Capture the cell that displays the provided text and extract its (x, y) central coordinate. 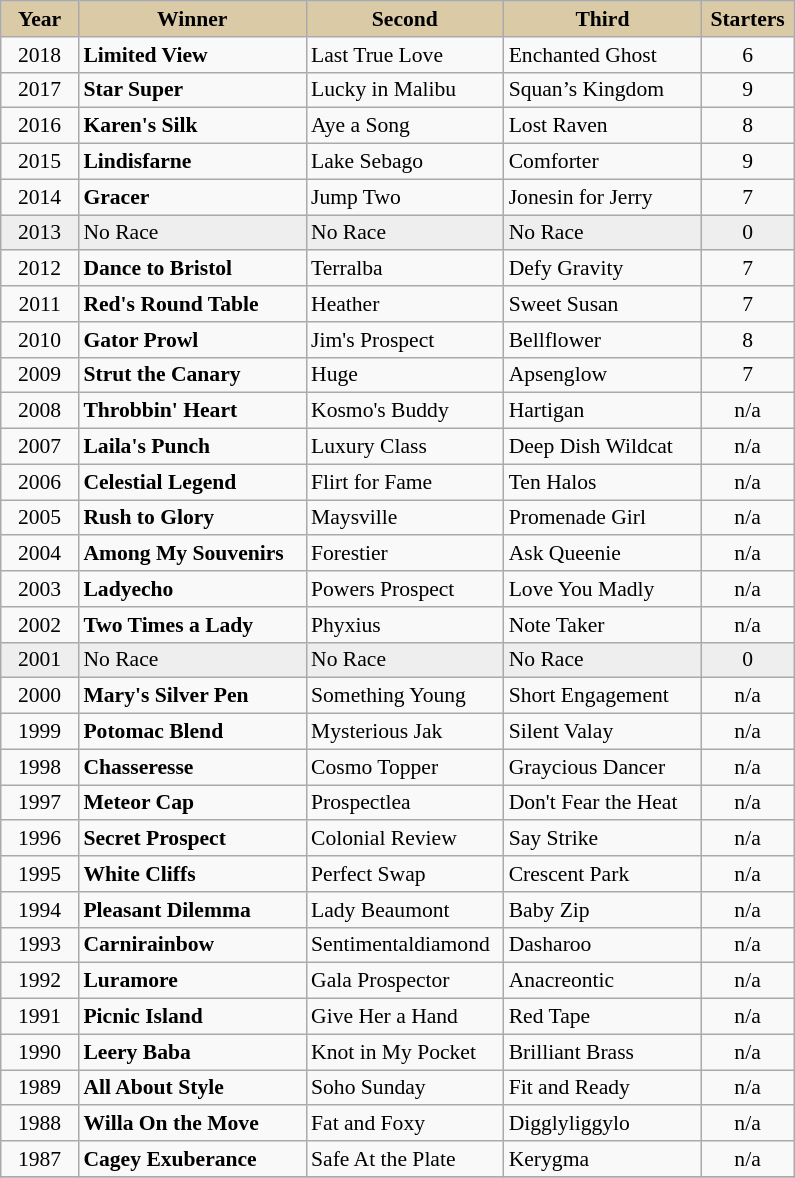
Love You Madly (603, 589)
Fit and Ready (603, 1088)
2000 (40, 696)
Red Tape (603, 1017)
Ask Queenie (603, 554)
Gator Prowl (192, 340)
Terralba (405, 269)
Baby Zip (603, 910)
2015 (40, 162)
Potomac Blend (192, 732)
Red's Round Table (192, 304)
Bellflower (603, 340)
2007 (40, 447)
Maysville (405, 518)
2005 (40, 518)
Mysterious Jak (405, 732)
Heather (405, 304)
Dance to Bristol (192, 269)
Give Her a Hand (405, 1017)
Huge (405, 375)
2018 (40, 55)
Powers Prospect (405, 589)
Soho Sunday (405, 1088)
2008 (40, 411)
Pleasant Dilemma (192, 910)
1993 (40, 945)
Lost Raven (603, 126)
1994 (40, 910)
Star Super (192, 90)
Lady Beaumont (405, 910)
Picnic Island (192, 1017)
Among My Souvenirs (192, 554)
Luxury Class (405, 447)
Last True Love (405, 55)
Colonial Review (405, 839)
Kosmo's Buddy (405, 411)
Anacreontic (603, 981)
Karen's Silk (192, 126)
Something Young (405, 696)
2009 (40, 375)
1991 (40, 1017)
Prospectlea (405, 803)
6 (748, 55)
Aye a Song (405, 126)
Say Strike (603, 839)
1996 (40, 839)
Willa On the Move (192, 1124)
2017 (40, 90)
Strut the Canary (192, 375)
2010 (40, 340)
Winner (192, 19)
Note Taker (603, 625)
1995 (40, 874)
1987 (40, 1159)
2012 (40, 269)
Fat and Foxy (405, 1124)
Cosmo Topper (405, 767)
Two Times a Lady (192, 625)
1999 (40, 732)
Luramore (192, 981)
Mary's Silver Pen (192, 696)
Don't Fear the Heat (603, 803)
Secret Prospect (192, 839)
2016 (40, 126)
Flirt for Fame (405, 482)
Celestial Legend (192, 482)
Defy Gravity (603, 269)
2014 (40, 197)
Short Engagement (603, 696)
2002 (40, 625)
Limited View (192, 55)
Enchanted Ghost (603, 55)
Silent Valay (603, 732)
Jim's Prospect (405, 340)
Knot in My Pocket (405, 1052)
2004 (40, 554)
Lindisfarne (192, 162)
White Cliffs (192, 874)
Apsenglow (603, 375)
Cagey Exuberance (192, 1159)
Carnirainbow (192, 945)
Second (405, 19)
2003 (40, 589)
2006 (40, 482)
Crescent Park (603, 874)
2013 (40, 233)
Phyxius (405, 625)
Starters (748, 19)
Ladyecho (192, 589)
Laila's Punch (192, 447)
1989 (40, 1088)
Lake Sebago (405, 162)
Squan’s Kingdom (603, 90)
Throbbin' Heart (192, 411)
Brilliant Brass (603, 1052)
1997 (40, 803)
Comforter (603, 162)
Jonesin for Jerry (603, 197)
Year (40, 19)
1998 (40, 767)
Third (603, 19)
Dasharoo (603, 945)
Chasseresse (192, 767)
Leery Baba (192, 1052)
Digglyliggylo (603, 1124)
1992 (40, 981)
Hartigan (603, 411)
Deep Dish Wildcat (603, 447)
Rush to Glory (192, 518)
2001 (40, 660)
2011 (40, 304)
Jump Two (405, 197)
1988 (40, 1124)
Kerygma (603, 1159)
Lucky in Malibu (405, 90)
Gala Prospector (405, 981)
Meteor Cap (192, 803)
Sentimentaldiamond (405, 945)
Sweet Susan (603, 304)
Promenade Girl (603, 518)
Ten Halos (603, 482)
All About Style (192, 1088)
Graycious Dancer (603, 767)
1990 (40, 1052)
Perfect Swap (405, 874)
Safe At the Plate (405, 1159)
Gracer (192, 197)
Forestier (405, 554)
